Return [X, Y] of the center of cell containing provided text 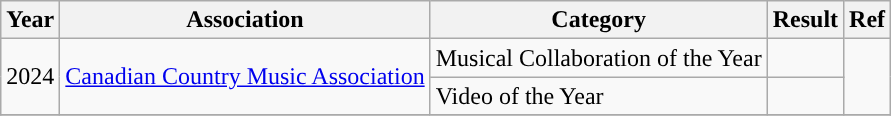
Result [805, 20]
2024 [30, 77]
Canadian Country Music Association [245, 77]
Ref [868, 20]
Video of the Year [598, 96]
Association [245, 20]
Category [598, 20]
Year [30, 20]
Musical Collaboration of the Year [598, 58]
